Output the [x, y] coordinate of the center of the cell containing the given text.  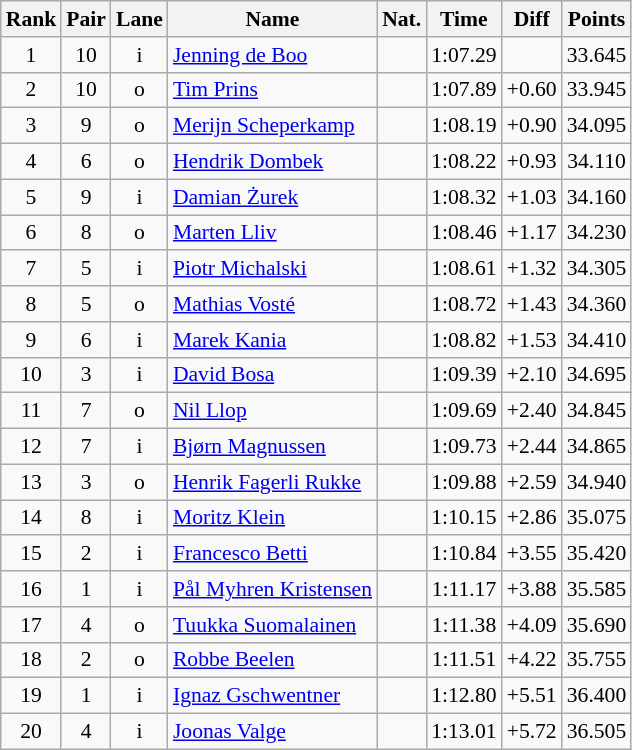
+4.09 [532, 625]
+0.90 [532, 126]
1:09.39 [464, 375]
Marek Kania [272, 340]
1:08.82 [464, 340]
35.755 [596, 660]
+1.43 [532, 304]
Mathias Vosté [272, 304]
Points [596, 19]
1:08.46 [464, 233]
Rank [32, 19]
Pål Myhren Kristensen [272, 589]
13 [32, 482]
+2.86 [532, 518]
+2.40 [532, 411]
35.075 [596, 518]
Lane [140, 19]
1:10.15 [464, 518]
Piotr Michalski [272, 269]
16 [32, 589]
Marten Lliv [272, 233]
Merijn Scheperkamp [272, 126]
Tim Prins [272, 90]
33.645 [596, 55]
19 [32, 696]
+4.22 [532, 660]
36.505 [596, 732]
36.400 [596, 696]
Name [272, 19]
1:11.38 [464, 625]
34.110 [596, 162]
Time [464, 19]
Robbe Beelen [272, 660]
35.690 [596, 625]
34.160 [596, 197]
Bjørn Magnussen [272, 447]
1:07.29 [464, 55]
1:09.69 [464, 411]
+1.53 [532, 340]
1:08.22 [464, 162]
Jenning de Boo [272, 55]
Hendrik Dombek [272, 162]
Damian Żurek [272, 197]
Joonas Valge [272, 732]
1:10.84 [464, 554]
Nil Llop [272, 411]
17 [32, 625]
1:08.32 [464, 197]
+1.17 [532, 233]
35.420 [596, 554]
+5.72 [532, 732]
1:11.17 [464, 589]
1:12.80 [464, 696]
34.845 [596, 411]
1:13.01 [464, 732]
Tuukka Suomalainen [272, 625]
1:11.51 [464, 660]
18 [32, 660]
35.585 [596, 589]
Henrik Fagerli Rukke [272, 482]
15 [32, 554]
Ignaz Gschwentner [272, 696]
Moritz Klein [272, 518]
+2.10 [532, 375]
1:09.88 [464, 482]
34.865 [596, 447]
Francesco Betti [272, 554]
34.410 [596, 340]
Nat. [402, 19]
+2.44 [532, 447]
Pair [86, 19]
1:07.89 [464, 90]
1:08.72 [464, 304]
34.095 [596, 126]
+1.32 [532, 269]
+2.59 [532, 482]
+0.60 [532, 90]
+0.93 [532, 162]
1:09.73 [464, 447]
1:08.61 [464, 269]
12 [32, 447]
David Bosa [272, 375]
20 [32, 732]
33.945 [596, 90]
34.230 [596, 233]
+3.55 [532, 554]
34.695 [596, 375]
14 [32, 518]
Diff [532, 19]
+5.51 [532, 696]
34.305 [596, 269]
+1.03 [532, 197]
11 [32, 411]
34.940 [596, 482]
+3.88 [532, 589]
1:08.19 [464, 126]
34.360 [596, 304]
